Find where the given text appears and provide that cell's center as (x, y) coordinate. 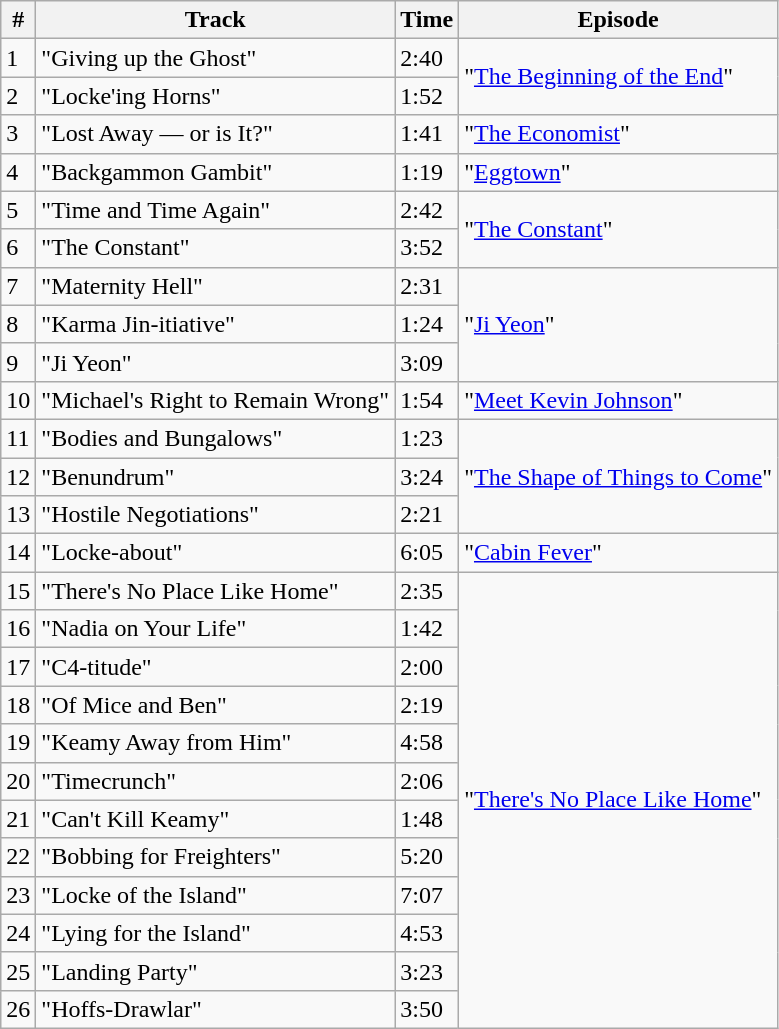
"Time and Time Again" (216, 210)
# (18, 20)
11 (18, 438)
21 (18, 819)
16 (18, 629)
23 (18, 895)
18 (18, 705)
"Locke of the Island" (216, 895)
3:52 (427, 248)
2:21 (427, 515)
"Benundrum" (216, 477)
"Lost Away — or is It?" (216, 134)
6:05 (427, 553)
"Hoffs-Drawlar" (216, 1009)
"Of Mice and Ben" (216, 705)
2:31 (427, 286)
"Keamy Away from Him" (216, 743)
5 (18, 210)
2:40 (427, 58)
"The Economist" (618, 134)
2:35 (427, 591)
6 (18, 248)
"Karma Jin-itiative" (216, 324)
"Bobbing for Freighters" (216, 857)
24 (18, 933)
3:24 (427, 477)
1 (18, 58)
1:42 (427, 629)
"Can't Kill Keamy" (216, 819)
1:23 (427, 438)
12 (18, 477)
"Michael's Right to Remain Wrong" (216, 400)
8 (18, 324)
7 (18, 286)
3 (18, 134)
"Backgammon Gambit" (216, 172)
"Landing Party" (216, 971)
20 (18, 781)
"Cabin Fever" (618, 553)
14 (18, 553)
"Timecrunch" (216, 781)
"Maternity Hell" (216, 286)
"The Shape of Things to Come" (618, 476)
"Hostile Negotiations" (216, 515)
4 (18, 172)
3:50 (427, 1009)
2:00 (427, 667)
4:53 (427, 933)
1:19 (427, 172)
Time (427, 20)
"The Beginning of the End" (618, 77)
1:41 (427, 134)
25 (18, 971)
1:52 (427, 96)
2:19 (427, 705)
19 (18, 743)
"Locke-about" (216, 553)
"C4-titude" (216, 667)
"Nadia on Your Life" (216, 629)
4:58 (427, 743)
2:42 (427, 210)
3:23 (427, 971)
"Giving up the Ghost" (216, 58)
1:24 (427, 324)
1:54 (427, 400)
2:06 (427, 781)
10 (18, 400)
15 (18, 591)
Episode (618, 20)
26 (18, 1009)
9 (18, 362)
2 (18, 96)
"Locke'ing Horns" (216, 96)
7:07 (427, 895)
1:48 (427, 819)
5:20 (427, 857)
3:09 (427, 362)
17 (18, 667)
"Meet Kevin Johnson" (618, 400)
"Eggtown" (618, 172)
"Lying for the Island" (216, 933)
"Bodies and Bungalows" (216, 438)
22 (18, 857)
Track (216, 20)
13 (18, 515)
